From the cell containing the given text, extract its center point as (x, y) coordinate. 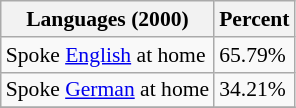
Spoke English at home (108, 55)
Percent (254, 19)
34.21% (254, 90)
65.79% (254, 55)
Languages (2000) (108, 19)
Spoke German at home (108, 90)
